Return (X, Y) of the center of cell containing provided text 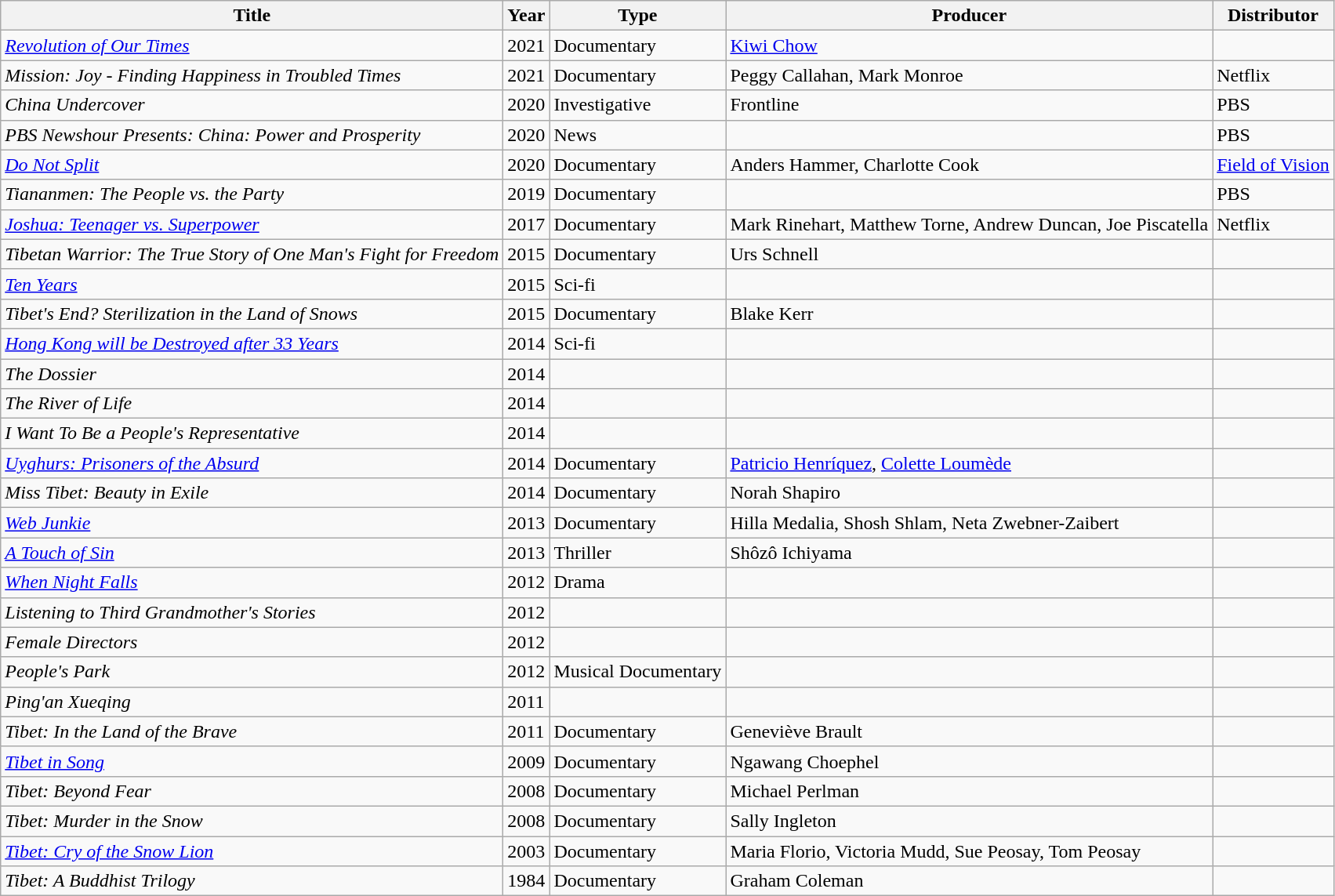
2017 (527, 224)
Tibet in Song (252, 761)
Sally Ingleton (969, 821)
Distributor (1273, 16)
Michael Perlman (969, 791)
Miss Tibet: Beauty in Exile (252, 493)
Drama (638, 582)
Tiananmen: The People vs. the Party (252, 194)
2019 (527, 194)
Geneviève Brault (969, 731)
Producer (969, 16)
Tibet's End? Sterilization in the Land of Snows (252, 314)
Web Junkie (252, 523)
Do Not Split (252, 165)
Musical Documentary (638, 672)
Peggy Callahan, Mark Monroe (969, 75)
Tibet: In the Land of the Brave (252, 731)
Tibet: Murder in the Snow (252, 821)
Kiwi Chow (969, 45)
Blake Kerr (969, 314)
Year (527, 16)
Joshua: Teenager vs. Superpower (252, 224)
When Night Falls (252, 582)
The River of Life (252, 404)
Graham Coleman (969, 881)
2003 (527, 851)
Hong Kong will be Destroyed after 33 Years (252, 343)
News (638, 135)
Patricio Henríquez, Colette Loumède (969, 463)
The Dossier (252, 374)
PBS Newshour Presents: China: Power and Prosperity (252, 135)
Ten Years (252, 284)
Mission: Joy - Finding Happiness in Troubled Times (252, 75)
A Touch of Sin (252, 553)
Thriller (638, 553)
Ping'an Xueqing (252, 702)
Tibet: Beyond Fear (252, 791)
Ngawang Choephel (969, 761)
Tibet: Cry of the Snow Lion (252, 851)
Anders Hammer, Charlotte Cook (969, 165)
Tibetan Warrior: The True Story of One Man's Fight for Freedom (252, 254)
Field of Vision (1273, 165)
2009 (527, 761)
Revolution of Our Times (252, 45)
Hilla Medalia, Shosh Shlam, Neta Zwebner-Zaibert (969, 523)
China Undercover (252, 105)
Tibet: A Buddhist Trilogy (252, 881)
I Want To Be a People's Representative (252, 433)
1984 (527, 881)
Listening to Third Grandmother's Stories (252, 612)
Maria Florio, Victoria Mudd, Sue Peosay, Tom Peosay (969, 851)
People's Park (252, 672)
Uyghurs: Prisoners of the Absurd (252, 463)
Shôzô Ichiyama (969, 553)
Mark Rinehart, Matthew Torne, Andrew Duncan, Joe Piscatella (969, 224)
Norah Shapiro (969, 493)
Frontline (969, 105)
Female Directors (252, 642)
Title (252, 16)
Investigative (638, 105)
Urs Schnell (969, 254)
Type (638, 16)
